Return the (x, y) coordinate for the center point of the cell that contains the specified text.  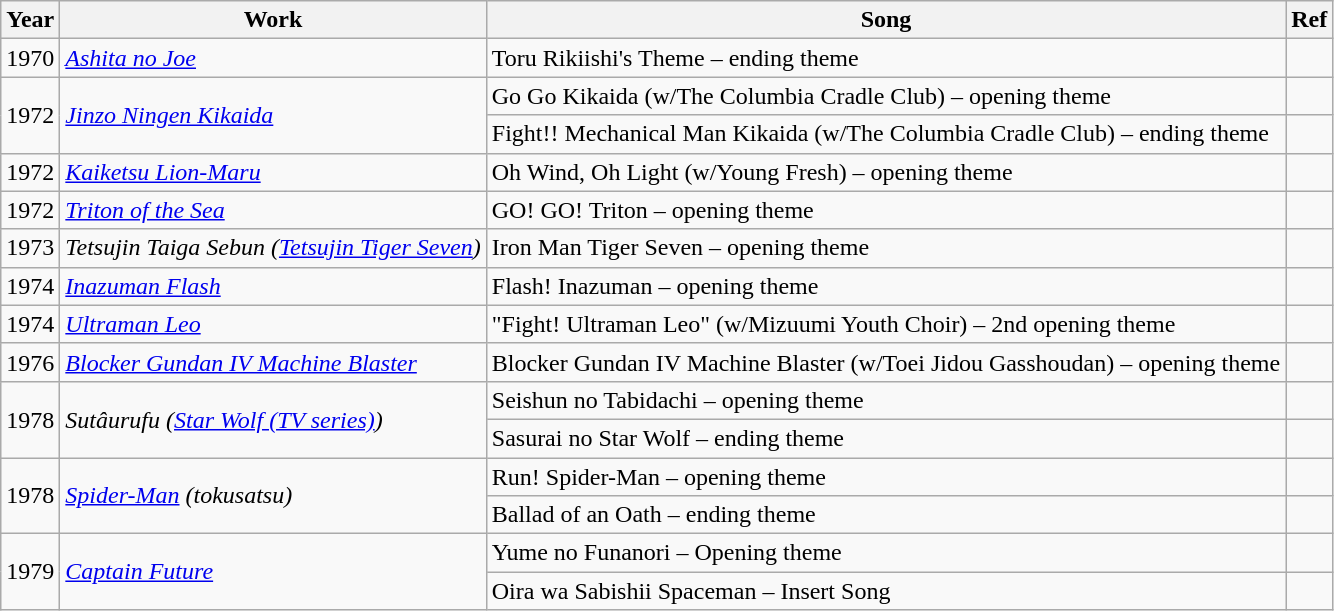
Blocker Gundan IV Machine Blaster (273, 362)
Captain Future (273, 572)
1979 (30, 572)
Seishun no Tabidachi – opening theme (886, 400)
Ultraman Leo (273, 324)
Yume no Funanori – Opening theme (886, 553)
Work (273, 20)
Year (30, 20)
Ashita no Joe (273, 58)
Ref (1310, 20)
Triton of the Sea (273, 210)
Sutâurufu (Star Wolf (TV series)) (273, 419)
"Fight! Ultraman Leo" (w/Mizuumi Youth Choir) – 2nd opening theme (886, 324)
1976 (30, 362)
Blocker Gundan IV Machine Blaster (w/Toei Jidou Gasshoudan) – opening theme (886, 362)
Sasurai no Star Wolf – ending theme (886, 438)
Go Go Kikaida (w/The Columbia Cradle Club) – opening theme (886, 96)
1973 (30, 248)
Spider-Man (tokusatsu) (273, 496)
Oh Wind, Oh Light (w/Young Fresh) – opening theme (886, 172)
Run! Spider-Man – opening theme (886, 477)
Inazuman Flash (273, 286)
Fight!! Mechanical Man Kikaida (w/The Columbia Cradle Club) – ending theme (886, 134)
Song (886, 20)
Flash! Inazuman – opening theme (886, 286)
Iron Man Tiger Seven – opening theme (886, 248)
1970 (30, 58)
Oira wa Sabishii Spaceman – Insert Song (886, 591)
Ballad of an Oath – ending theme (886, 515)
GO! GO! Triton – opening theme (886, 210)
Jinzo Ningen Kikaida (273, 115)
Tetsujin Taiga Sebun (Tetsujin Tiger Seven) (273, 248)
Kaiketsu Lion-Maru (273, 172)
Toru Rikiishi's Theme – ending theme (886, 58)
